Determine the [X, Y] coordinate at the center of the cell enclosing the given text.  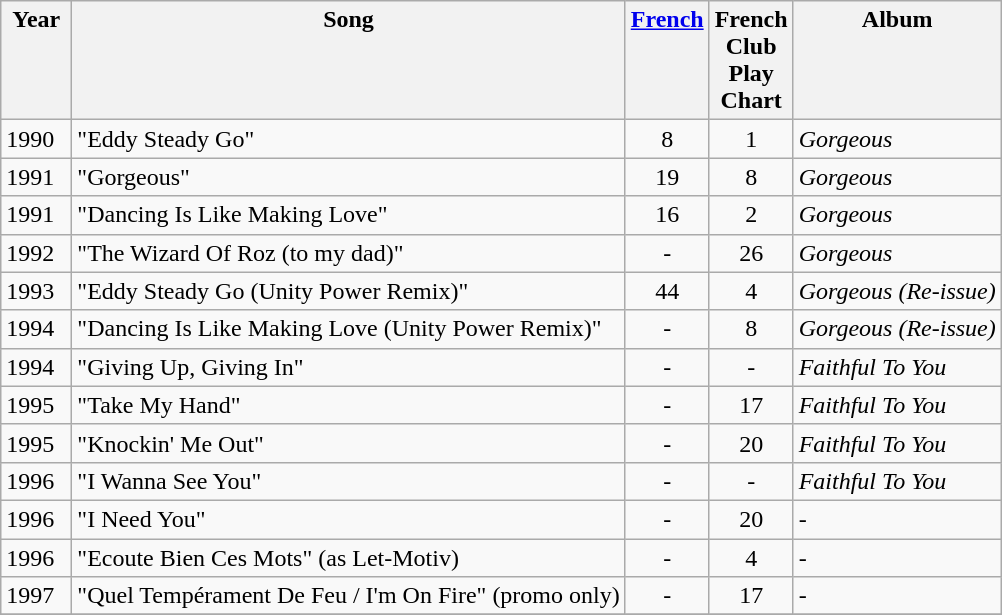
French Club Play Chart [751, 60]
Song [348, 60]
Album [897, 60]
16 [667, 215]
"Eddy Steady Go (Unity Power Remix)" [348, 291]
1 [751, 139]
"Eddy Steady Go" [348, 139]
44 [667, 291]
"Quel Tempérament De Feu / I'm On Fire" (promo only) [348, 596]
"Knockin' Me Out" [348, 443]
"Take My Hand" [348, 405]
Year [36, 60]
French [667, 60]
1997 [36, 596]
19 [667, 177]
"Dancing Is Like Making Love" [348, 215]
"I Wanna See You" [348, 481]
"The Wizard Of Roz (to my dad)" [348, 253]
1992 [36, 253]
"Gorgeous" [348, 177]
1993 [36, 291]
26 [751, 253]
"Dancing Is Like Making Love (Unity Power Remix)" [348, 329]
"I Need You" [348, 519]
"Giving Up, Giving In" [348, 367]
"Ecoute Bien Ces Mots" (as Let-Motiv) [348, 557]
2 [751, 215]
1990 [36, 139]
